Return [x, y] of the center of cell containing provided text 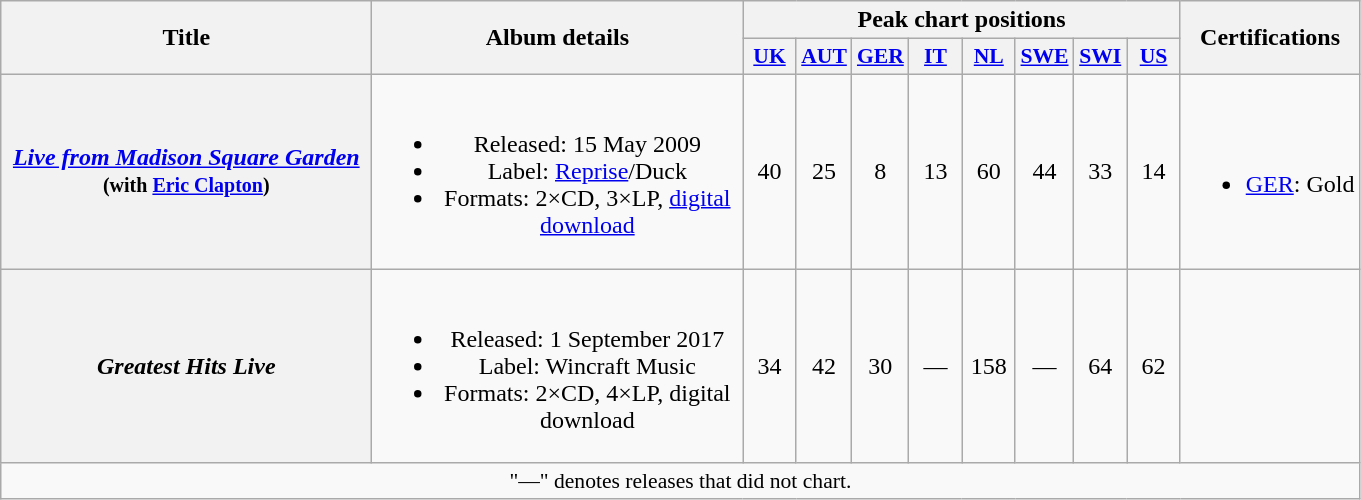
14 [1154, 171]
Peak chart positions [962, 20]
Certifications [1270, 38]
30 [880, 365]
13 [936, 171]
GER: Gold [1270, 171]
44 [1044, 171]
Live from Madison Square Garden(with Eric Clapton) [186, 171]
"—" denotes releases that did not chart. [680, 481]
64 [1100, 365]
US [1154, 57]
Greatest Hits Live [186, 365]
Title [186, 38]
158 [988, 365]
Released: 1 September 2017Label: Wincraft MusicFormats: 2×CD, 4×LP, digital download [558, 365]
34 [770, 365]
62 [1154, 365]
40 [770, 171]
NL [988, 57]
42 [824, 365]
Released: 15 May 2009Label: Reprise/DuckFormats: 2×CD, 3×LP, digital download [558, 171]
60 [988, 171]
IT [936, 57]
Album details [558, 38]
25 [824, 171]
33 [1100, 171]
UK [770, 57]
8 [880, 171]
GER [880, 57]
AUT [824, 57]
SWI [1100, 57]
SWE [1044, 57]
